Find where the given text appears and provide that cell's center as [x, y] coordinate. 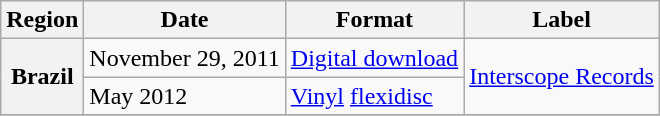
May 2012 [184, 96]
Brazil [42, 77]
Digital download [374, 58]
Format [374, 20]
Date [184, 20]
Interscope Records [562, 77]
Vinyl flexidisc [374, 96]
Label [562, 20]
November 29, 2011 [184, 58]
Region [42, 20]
